Capture the cell that displays the provided text and extract its (x, y) central coordinate. 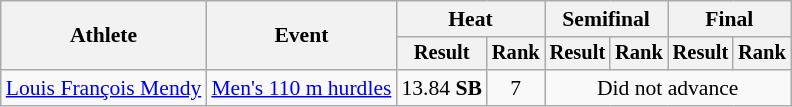
Event (301, 36)
Louis François Mendy (104, 88)
7 (516, 88)
Did not advance (668, 88)
Heat (470, 19)
Athlete (104, 36)
Semifinal (606, 19)
Final (730, 19)
Men's 110 m hurdles (301, 88)
13.84 SB (442, 88)
